For the text-containing cell, return its midpoint in (x, y) coordinate format. 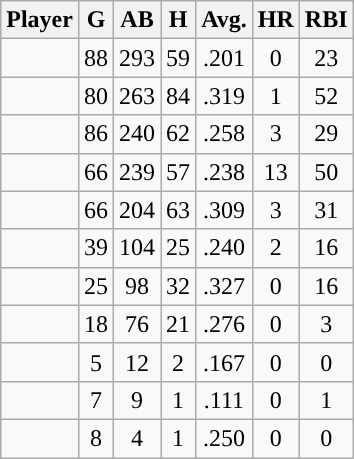
50 (326, 172)
.250 (224, 438)
RBI (326, 20)
.240 (224, 248)
.309 (224, 210)
86 (96, 134)
18 (96, 324)
21 (178, 324)
63 (178, 210)
HR (276, 20)
G (96, 20)
.258 (224, 134)
.319 (224, 96)
Avg. (224, 20)
H (178, 20)
Player (40, 20)
5 (96, 362)
39 (96, 248)
239 (138, 172)
293 (138, 58)
AB (138, 20)
23 (326, 58)
.201 (224, 58)
4 (138, 438)
88 (96, 58)
12 (138, 362)
.167 (224, 362)
.238 (224, 172)
.327 (224, 286)
240 (138, 134)
76 (138, 324)
98 (138, 286)
.111 (224, 400)
104 (138, 248)
8 (96, 438)
57 (178, 172)
29 (326, 134)
84 (178, 96)
204 (138, 210)
62 (178, 134)
32 (178, 286)
13 (276, 172)
80 (96, 96)
263 (138, 96)
59 (178, 58)
.276 (224, 324)
7 (96, 400)
52 (326, 96)
31 (326, 210)
9 (138, 400)
